From the cell containing the given text, extract its center point as (X, Y) coordinate. 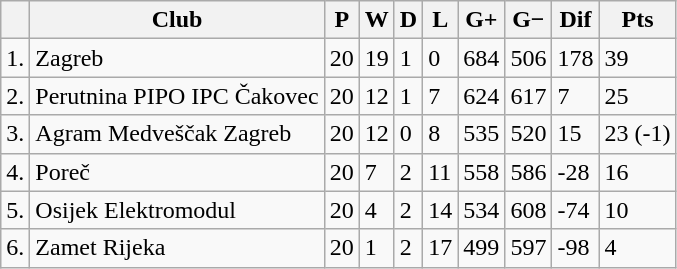
2. (16, 96)
W (376, 20)
506 (528, 58)
L (440, 20)
534 (482, 210)
D (408, 20)
1. (16, 58)
684 (482, 58)
25 (638, 96)
597 (528, 248)
624 (482, 96)
Perutnina PIPO IPC Čakovec (177, 96)
23 (-1) (638, 134)
15 (576, 134)
17 (440, 248)
Poreč (177, 172)
Zamet Rijeka (177, 248)
Agram Medveščak Zagreb (177, 134)
558 (482, 172)
39 (638, 58)
6. (16, 248)
520 (528, 134)
Dif (576, 20)
Osijek Elektromodul (177, 210)
Pts (638, 20)
G+ (482, 20)
11 (440, 172)
586 (528, 172)
8 (440, 134)
14 (440, 210)
Club (177, 20)
16 (638, 172)
617 (528, 96)
G− (528, 20)
19 (376, 58)
499 (482, 248)
4. (16, 172)
608 (528, 210)
P (342, 20)
-98 (576, 248)
178 (576, 58)
10 (638, 210)
-28 (576, 172)
Zagreb (177, 58)
3. (16, 134)
-74 (576, 210)
535 (482, 134)
5. (16, 210)
